Scan for the cell matching the given text and deliver its [x, y] coordinate at center. 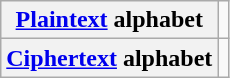
Ciphertext alphabet [110, 58]
Plaintext alphabet [110, 20]
